Detect which cell encompasses the target text, then output its [x, y] center coordinate. 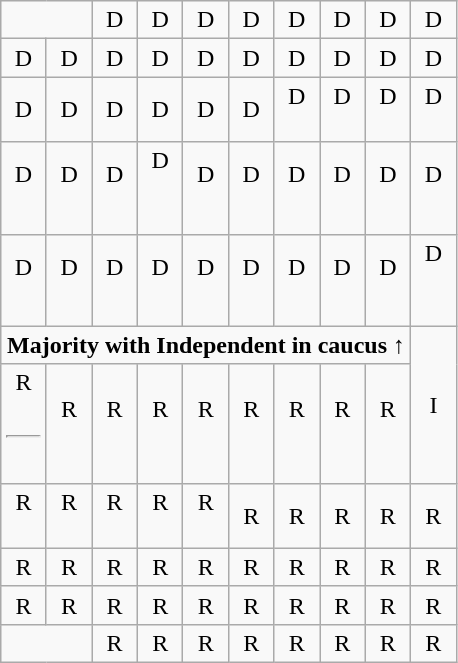
Majority with Independent in caucus ↑ [206, 345]
I [434, 404]
